Return (x, y) of the center of cell containing provided text 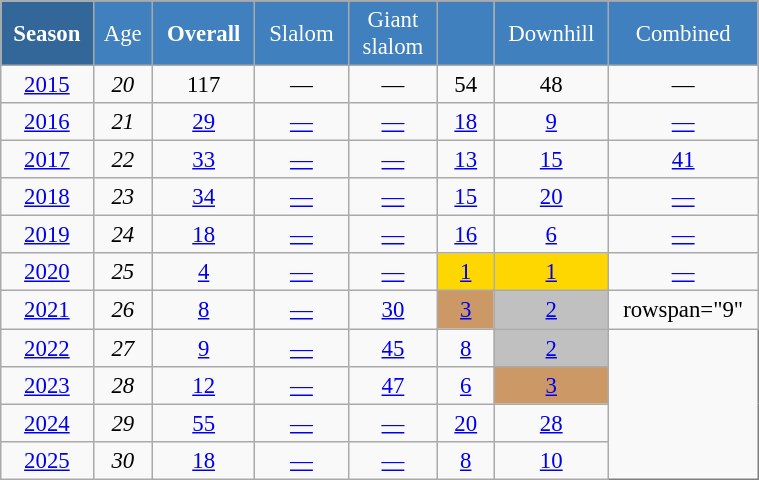
Giant slalom (393, 34)
21 (123, 122)
2018 (47, 197)
2020 (47, 273)
13 (466, 160)
34 (204, 197)
117 (204, 85)
Overall (204, 34)
2021 (47, 310)
27 (123, 348)
10 (552, 460)
33 (204, 160)
2022 (47, 348)
2015 (47, 85)
22 (123, 160)
45 (393, 348)
48 (552, 85)
25 (123, 273)
2019 (47, 235)
55 (204, 423)
Slalom (302, 34)
Age (123, 34)
2016 (47, 122)
24 (123, 235)
Combined (684, 34)
16 (466, 235)
47 (393, 385)
23 (123, 197)
Downhill (552, 34)
Season (47, 34)
rowspan="9" (684, 310)
2024 (47, 423)
2023 (47, 385)
12 (204, 385)
2025 (47, 460)
2017 (47, 160)
41 (684, 160)
26 (123, 310)
4 (204, 273)
54 (466, 85)
